Determine the [X, Y] coordinate at the center of the cell enclosing the given text.  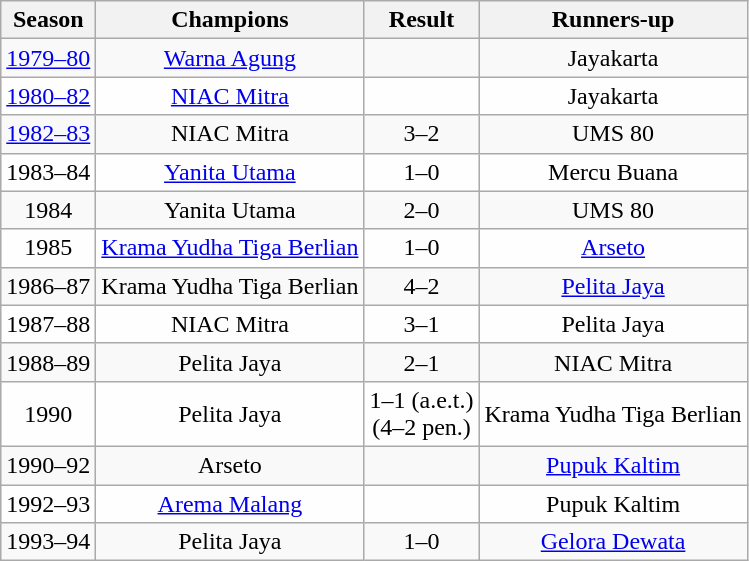
1983–84 [48, 172]
Result [422, 20]
1979–80 [48, 58]
4–2 [422, 286]
1985 [48, 248]
Season [48, 20]
1986–87 [48, 286]
1990 [48, 414]
Mercu Buana [613, 172]
Gelora Dewata [613, 542]
Warna Agung [230, 58]
1982–83 [48, 134]
2–0 [422, 210]
3–2 [422, 134]
3–1 [422, 324]
Champions [230, 20]
1990–92 [48, 465]
1988–89 [48, 362]
1–1 (a.e.t.)(4–2 pen.) [422, 414]
1992–93 [48, 503]
1993–94 [48, 542]
1980–82 [48, 96]
2–1 [422, 362]
1984 [48, 210]
Runners-up [613, 20]
1987–88 [48, 324]
Arema Malang [230, 503]
